Capture the cell that displays the provided text and extract its (X, Y) central coordinate. 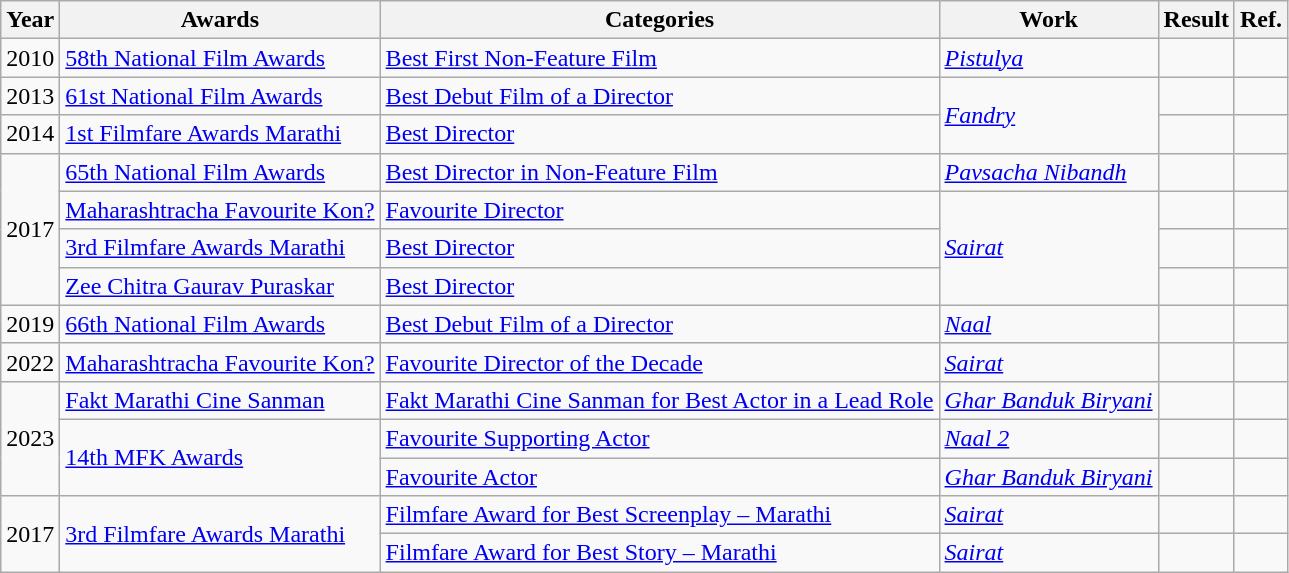
Result (1196, 20)
Categories (660, 20)
Favourite Director (660, 210)
65th National Film Awards (220, 172)
2010 (30, 58)
Fakt Marathi Cine Sanman for Best Actor in a Lead Role (660, 400)
1st Filmfare Awards Marathi (220, 134)
Fakt Marathi Cine Sanman (220, 400)
Filmfare Award for Best Screenplay – Marathi (660, 515)
Fandry (1048, 115)
Favourite Actor (660, 477)
2019 (30, 324)
Best First Non-Feature Film (660, 58)
Best Director in Non-Feature Film (660, 172)
2022 (30, 362)
Filmfare Award for Best Story – Marathi (660, 553)
Pistulya (1048, 58)
61st National Film Awards (220, 96)
58th National Film Awards (220, 58)
Naal 2 (1048, 438)
2013 (30, 96)
Pavsacha Nibandh (1048, 172)
2023 (30, 438)
Favourite Director of the Decade (660, 362)
66th National Film Awards (220, 324)
Work (1048, 20)
Awards (220, 20)
Zee Chitra Gaurav Puraskar (220, 286)
14th MFK Awards (220, 457)
2014 (30, 134)
Favourite Supporting Actor (660, 438)
Year (30, 20)
Naal (1048, 324)
Ref. (1260, 20)
